Determine the [x, y] coordinate at the center of the cell enclosing the given text.  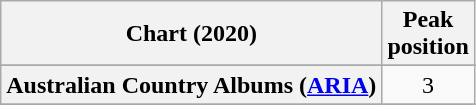
Australian Country Albums (ARIA) [192, 85]
3 [428, 85]
Peakposition [428, 34]
Chart (2020) [192, 34]
